Provide the (X, Y) coordinate of the cell's center where the given text is located.  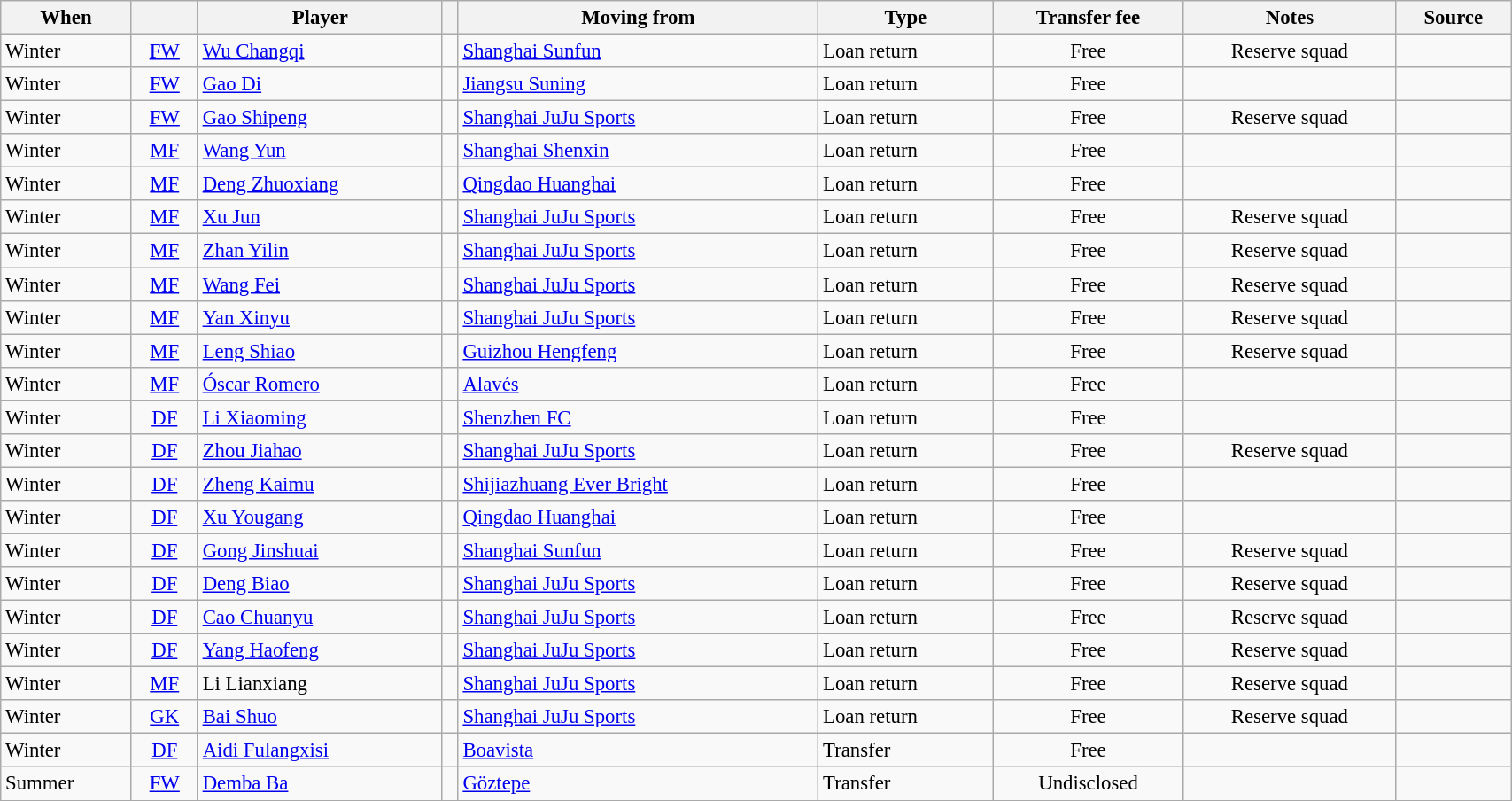
Alavés (638, 384)
Transfer fee (1088, 18)
Yang Haofeng (320, 650)
When (66, 18)
Óscar Romero (320, 384)
Gao Shipeng (320, 118)
Deng Biao (320, 584)
Source (1454, 18)
Deng Zhuoxiang (320, 184)
Cao Chuanyu (320, 618)
Demba Ba (320, 784)
Gao Di (320, 84)
Gong Jinshuai (320, 550)
Zheng Kaimu (320, 484)
Summer (66, 784)
Moving from (638, 18)
Xu Jun (320, 217)
Guizhou Hengfeng (638, 351)
Wang Yun (320, 151)
Li Xiaoming (320, 417)
Zhan Yilin (320, 251)
Leng Shiao (320, 351)
Player (320, 18)
Boavista (638, 750)
Zhou Jiahao (320, 451)
Göztepe (638, 784)
Notes (1290, 18)
GK (165, 717)
Shenzhen FC (638, 417)
Yan Xinyu (320, 317)
Shijiazhuang Ever Bright (638, 484)
Jiangsu Suning (638, 84)
Wu Changqi (320, 51)
Shanghai Shenxin (638, 151)
Undisclosed (1088, 784)
Bai Shuo (320, 717)
Type (905, 18)
Wang Fei (320, 284)
Xu Yougang (320, 517)
Aidi Fulangxisi (320, 750)
Li Lianxiang (320, 684)
